Output the (X, Y) coordinate of the center of the cell containing the given text.  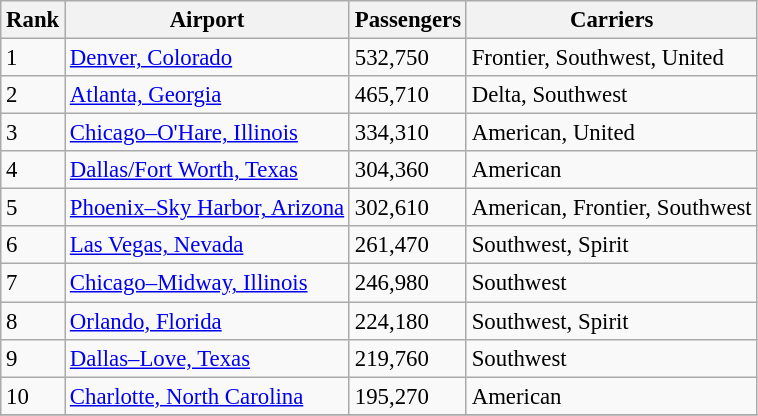
3 (33, 133)
8 (33, 321)
Phoenix–Sky Harbor, Arizona (208, 208)
Carriers (612, 20)
465,710 (408, 95)
Frontier, Southwest, United (612, 58)
334,310 (408, 133)
246,980 (408, 283)
Dallas–Love, Texas (208, 358)
304,360 (408, 170)
Las Vegas, Nevada (208, 245)
Rank (33, 20)
Delta, Southwest (612, 95)
261,470 (408, 245)
1 (33, 58)
Dallas/Fort Worth, Texas (208, 170)
6 (33, 245)
4 (33, 170)
10 (33, 396)
195,270 (408, 396)
9 (33, 358)
5 (33, 208)
American, United (612, 133)
Orlando, Florida (208, 321)
Chicago–Midway, Illinois (208, 283)
224,180 (408, 321)
Denver, Colorado (208, 58)
Chicago–O'Hare, Illinois (208, 133)
Airport (208, 20)
2 (33, 95)
American, Frontier, Southwest (612, 208)
219,760 (408, 358)
Charlotte, North Carolina (208, 396)
302,610 (408, 208)
532,750 (408, 58)
7 (33, 283)
Passengers (408, 20)
Atlanta, Georgia (208, 95)
